Pinpoint the cell where the given text exists, returning its (X, Y) midpoint coordinate. 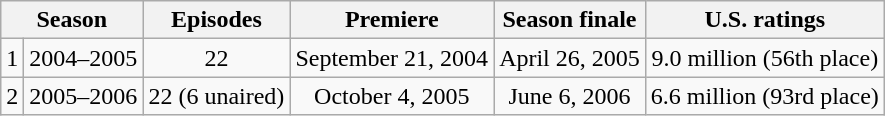
22 (6 unaired) (216, 96)
June 6, 2006 (570, 96)
1 (12, 58)
September 21, 2004 (392, 58)
Season (72, 20)
6.6 million (93rd place) (764, 96)
22 (216, 58)
U.S. ratings (764, 20)
Episodes (216, 20)
2 (12, 96)
October 4, 2005 (392, 96)
Season finale (570, 20)
2005–2006 (84, 96)
April 26, 2005 (570, 58)
2004–2005 (84, 58)
9.0 million (56th place) (764, 58)
Premiere (392, 20)
